Provide the (X, Y) coordinate of the cell's center where the given text is located.  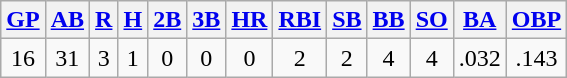
GP (23, 20)
HR (250, 20)
.143 (536, 58)
OBP (536, 20)
16 (23, 58)
2B (168, 20)
BA (480, 20)
3B (206, 20)
SO (432, 20)
R (104, 20)
BB (388, 20)
SB (347, 20)
H (133, 20)
1 (133, 58)
31 (67, 58)
AB (67, 20)
.032 (480, 58)
RBI (300, 20)
3 (104, 58)
